Scan for the cell matching the given text and deliver its (x, y) coordinate at center. 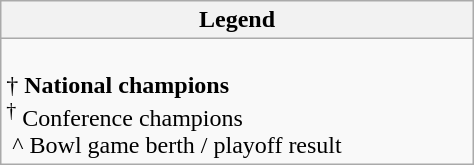
Legend (237, 20)
† National champions † Conference champions ^ Bowl game berth / playoff result (237, 102)
